Locate the cell with the specified text and output its [x, y] center coordinate. 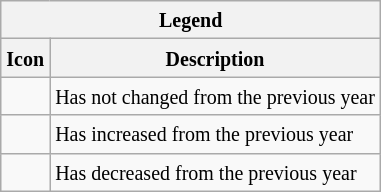
Description [216, 58]
Has decreased from the previous year [216, 172]
Has increased from the previous year [216, 134]
Legend [191, 20]
Has not changed from the previous year [216, 96]
Icon [26, 58]
